Return (X, Y) of the center of cell containing provided text 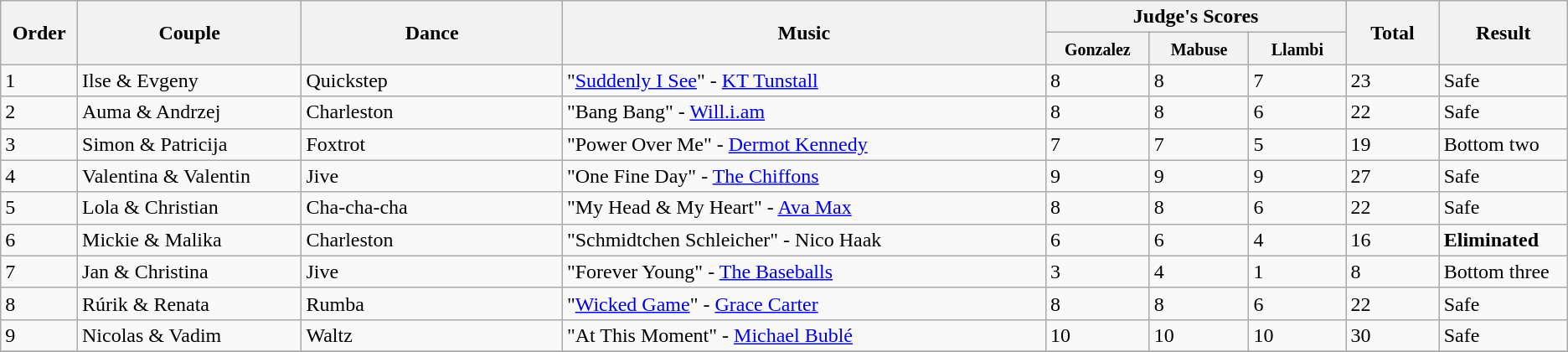
Couple (189, 33)
Total (1392, 33)
Nicolas & Vadim (189, 335)
27 (1392, 176)
Valentina & Valentin (189, 176)
Jan & Christina (189, 272)
Bottom two (1503, 144)
Judge's Scores (1196, 17)
"Schmidtchen Schleicher" - Nico Haak (804, 240)
"At This Moment" - Michael Bublé (804, 335)
16 (1392, 240)
Music (804, 33)
"Suddenly I See" - KT Tunstall (804, 80)
Bottom three (1503, 272)
Gonzalez (1097, 49)
"Bang Bang" - Will.i.am (804, 112)
Simon & Patricija (189, 144)
19 (1392, 144)
Order (39, 33)
Eliminated (1503, 240)
"Forever Young" - The Baseballs (804, 272)
Quickstep (432, 80)
"One Fine Day" - The Chiffons (804, 176)
Foxtrot (432, 144)
Mabuse (1199, 49)
Rúrik & Renata (189, 303)
"Power Over Me" - Dermot Kennedy (804, 144)
Result (1503, 33)
"My Head & My Heart" - Ava Max (804, 208)
Waltz (432, 335)
23 (1392, 80)
Llambi (1297, 49)
Lola & Christian (189, 208)
Mickie & Malika (189, 240)
Rumba (432, 303)
2 (39, 112)
Dance (432, 33)
"Wicked Game" - Grace Carter (804, 303)
30 (1392, 335)
Auma & Andrzej (189, 112)
Ilse & Evgeny (189, 80)
Cha-cha-cha (432, 208)
